From the cell containing the given text, extract its center point as (X, Y) coordinate. 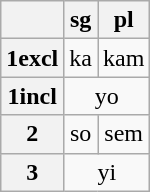
sem (124, 134)
yi (107, 172)
kam (124, 58)
3 (32, 172)
yo (107, 96)
so (81, 134)
1incl (32, 96)
ka (81, 58)
2 (32, 134)
1excl (32, 58)
sg (81, 20)
pl (124, 20)
